Return the [x, y] coordinate for the center point of the cell that contains the specified text.  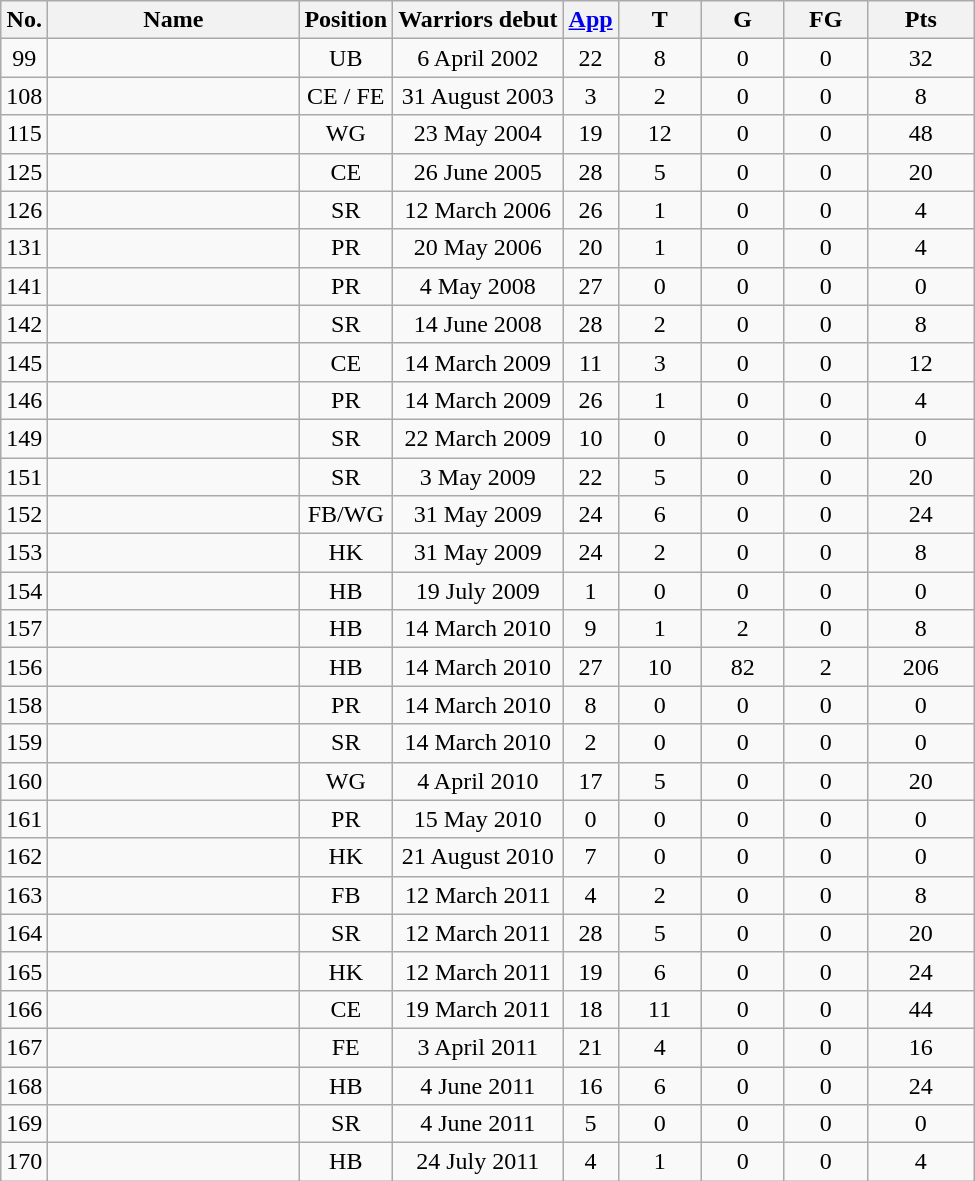
21 [590, 1047]
26 June 2005 [478, 172]
152 [24, 515]
32 [920, 58]
UB [346, 58]
157 [24, 629]
145 [24, 362]
4 May 2008 [478, 286]
48 [920, 134]
24 July 2011 [478, 1162]
141 [24, 286]
20 May 2006 [478, 248]
206 [920, 667]
165 [24, 971]
44 [920, 1009]
115 [24, 134]
14 June 2008 [478, 324]
169 [24, 1124]
31 August 2003 [478, 96]
FB/WG [346, 515]
FB [346, 895]
160 [24, 781]
15 May 2010 [478, 819]
146 [24, 400]
131 [24, 248]
19 March 2011 [478, 1009]
7 [590, 857]
G [742, 20]
166 [24, 1009]
156 [24, 667]
82 [742, 667]
126 [24, 210]
168 [24, 1085]
Position [346, 20]
6 April 2002 [478, 58]
4 April 2010 [478, 781]
161 [24, 819]
151 [24, 477]
167 [24, 1047]
17 [590, 781]
159 [24, 743]
Pts [920, 20]
163 [24, 895]
108 [24, 96]
Name [174, 20]
142 [24, 324]
No. [24, 20]
18 [590, 1009]
12 March 2006 [478, 210]
21 August 2010 [478, 857]
3 May 2009 [478, 477]
FE [346, 1047]
154 [24, 591]
23 May 2004 [478, 134]
99 [24, 58]
22 March 2009 [478, 438]
App [590, 20]
125 [24, 172]
164 [24, 933]
9 [590, 629]
T [660, 20]
162 [24, 857]
158 [24, 705]
Warriors debut [478, 20]
CE / FE [346, 96]
3 April 2011 [478, 1047]
19 July 2009 [478, 591]
149 [24, 438]
153 [24, 553]
170 [24, 1162]
FG [826, 20]
